Output the [X, Y] coordinate of the center of the cell containing the given text.  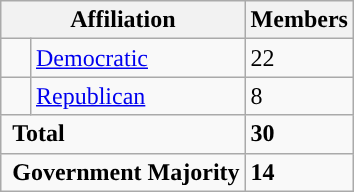
Republican [138, 96]
Government Majority [123, 172]
Members [299, 20]
Total [123, 134]
8 [299, 96]
22 [299, 58]
Democratic [138, 58]
Affiliation [123, 20]
14 [299, 172]
30 [299, 134]
